Determine the (X, Y) coordinate at the center of the cell enclosing the given text.  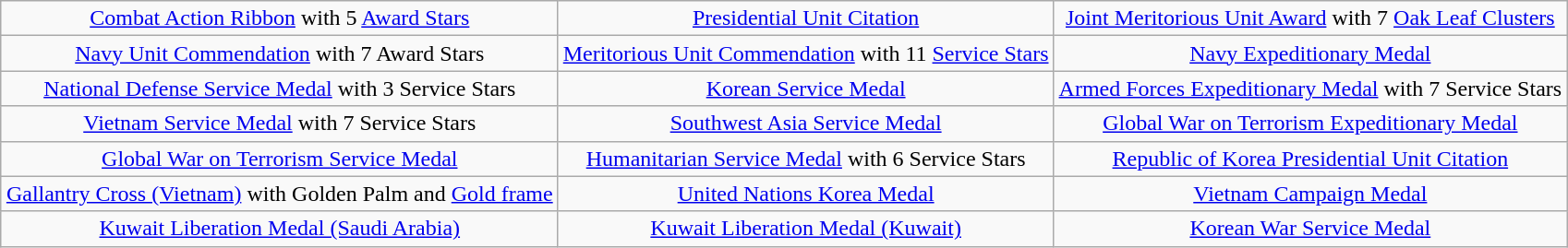
Meritorious Unit Commendation with 11 Service Stars (805, 53)
Humanitarian Service Medal with 6 Service Stars (805, 159)
Presidential Unit Citation (805, 18)
National Defense Service Medal with 3 Service Stars (279, 89)
Kuwait Liberation Medal (Saudi Arabia) (279, 229)
Armed Forces Expeditionary Medal with 7 Service Stars (1310, 89)
Global War on Terrorism Expeditionary Medal (1310, 124)
Combat Action Ribbon with 5 Award Stars (279, 18)
Navy Expeditionary Medal (1310, 53)
Southwest Asia Service Medal (805, 124)
Global War on Terrorism Service Medal (279, 159)
Republic of Korea Presidential Unit Citation (1310, 159)
Korean War Service Medal (1310, 229)
Korean Service Medal (805, 89)
Joint Meritorious Unit Award with 7 Oak Leaf Clusters (1310, 18)
Navy Unit Commendation with 7 Award Stars (279, 53)
Gallantry Cross (Vietnam) with Golden Palm and Gold frame (279, 194)
Vietnam Service Medal with 7 Service Stars (279, 124)
Vietnam Campaign Medal (1310, 194)
Kuwait Liberation Medal (Kuwait) (805, 229)
United Nations Korea Medal (805, 194)
